Search for the cell housing the specified text and yield its [X, Y] center coordinate. 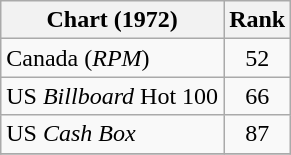
87 [258, 134]
Canada (RPM) [112, 58]
52 [258, 58]
US Cash Box [112, 134]
Chart (1972) [112, 20]
US Billboard Hot 100 [112, 96]
66 [258, 96]
Rank [258, 20]
